Provide the [x, y] coordinate of the cell's center where the given text is located.  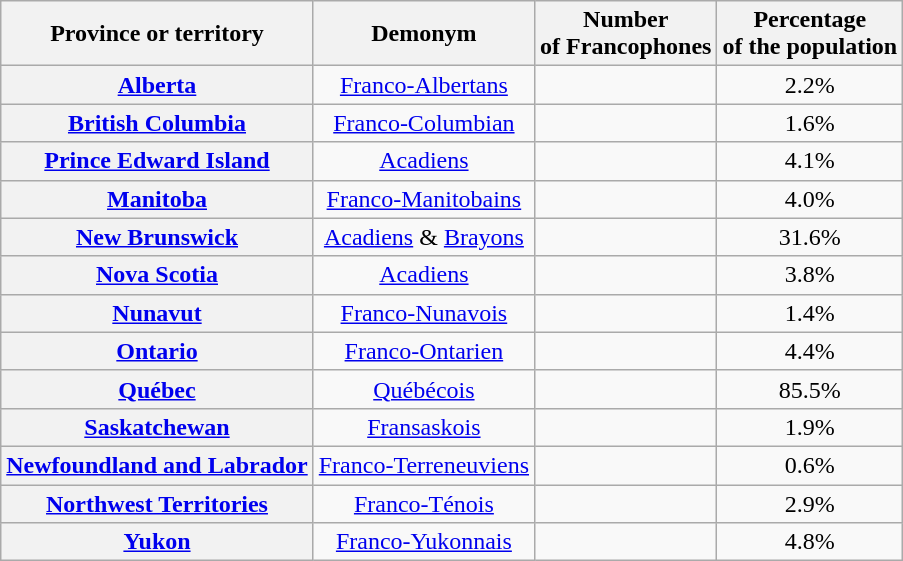
2.2% [810, 85]
Franco-Albertans [424, 85]
4.1% [810, 161]
Saskatchewan [157, 427]
31.6% [810, 237]
Franco-Manitobains [424, 199]
Yukon [157, 542]
Nova Scotia [157, 275]
0.6% [810, 465]
Prince Edward Island [157, 161]
Manitoba [157, 199]
Franco-Ténois [424, 503]
4.0% [810, 199]
British Columbia [157, 123]
4.4% [810, 351]
85.5% [810, 389]
Franco-Nunavois [424, 313]
New Brunswick [157, 237]
Ontario [157, 351]
1.4% [810, 313]
Numberof Francophones [626, 34]
Québécois [424, 389]
Fransaskois [424, 427]
Northwest Territories [157, 503]
Franco-Yukonnais [424, 542]
Québec [157, 389]
Acadiens & Brayons [424, 237]
Percentageof the population [810, 34]
3.8% [810, 275]
Franco-Ontarien [424, 351]
2.9% [810, 503]
Franco-Terreneuviens [424, 465]
Nunavut [157, 313]
1.6% [810, 123]
1.9% [810, 427]
Franco-Columbian [424, 123]
Newfoundland and Labrador [157, 465]
Demonym [424, 34]
Alberta [157, 85]
Province or territory [157, 34]
4.8% [810, 542]
